Scan for the cell matching the given text and deliver its [X, Y] coordinate at center. 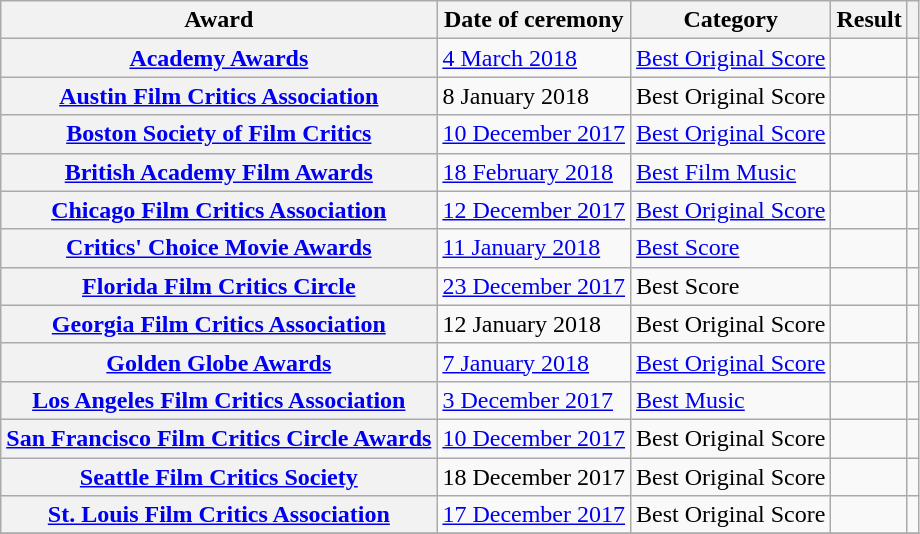
Seattle Film Critics Society [219, 477]
Best Music [731, 400]
Result [869, 20]
Date of ceremony [534, 20]
18 February 2018 [534, 172]
23 December 2017 [534, 286]
Los Angeles Film Critics Association [219, 400]
Category [731, 20]
Academy Awards [219, 58]
12 December 2017 [534, 210]
7 January 2018 [534, 362]
11 January 2018 [534, 248]
Best Film Music [731, 172]
Golden Globe Awards [219, 362]
Chicago Film Critics Association [219, 210]
Critics' Choice Movie Awards [219, 248]
3 December 2017 [534, 400]
Georgia Film Critics Association [219, 324]
San Francisco Film Critics Circle Awards [219, 438]
Boston Society of Film Critics [219, 134]
8 January 2018 [534, 96]
Florida Film Critics Circle [219, 286]
4 March 2018 [534, 58]
Award [219, 20]
17 December 2017 [534, 515]
18 December 2017 [534, 477]
12 January 2018 [534, 324]
St. Louis Film Critics Association [219, 515]
Austin Film Critics Association [219, 96]
British Academy Film Awards [219, 172]
